Capture the cell that displays the provided text and extract its [X, Y] central coordinate. 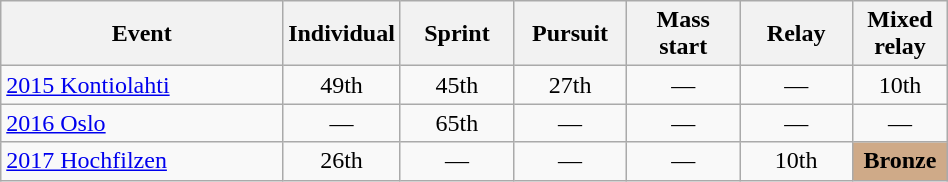
2015 Kontiolahti [142, 85]
27th [570, 85]
Mixed relay [900, 34]
45th [456, 85]
2017 Hochfilzen [142, 161]
Sprint [456, 34]
Pursuit [570, 34]
Event [142, 34]
Individual [342, 34]
Bronze [900, 161]
Relay [796, 34]
49th [342, 85]
65th [456, 123]
26th [342, 161]
2016 Oslo [142, 123]
Mass start [684, 34]
